Return the (X, Y) coordinate for the center point of the cell that contains the specified text.  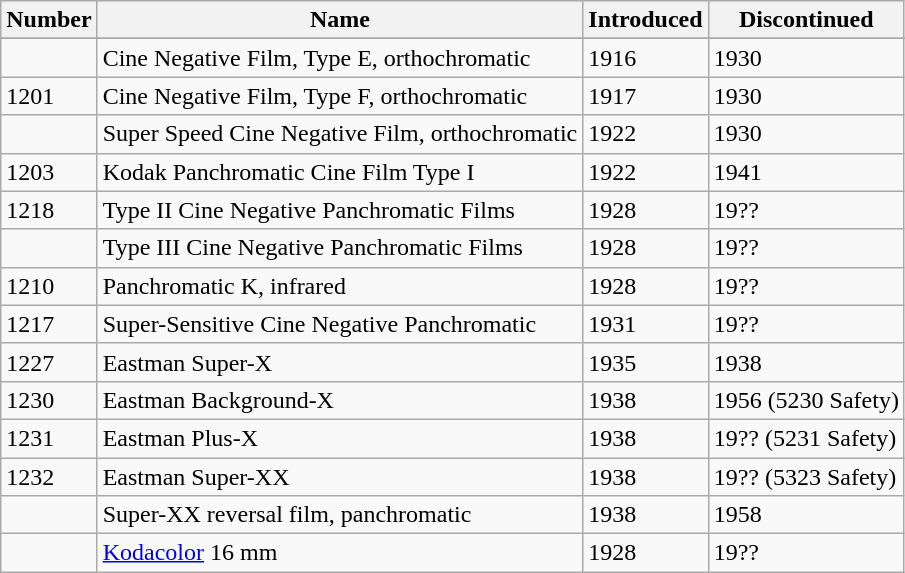
Name (340, 20)
Kodacolor 16 mm (340, 553)
19?? (5323 Safety) (806, 477)
19?? (5231 Safety) (806, 438)
1210 (49, 286)
1203 (49, 172)
1935 (646, 362)
Introduced (646, 20)
1931 (646, 324)
1218 (49, 210)
1227 (49, 362)
1230 (49, 400)
1956 (5230 Safety) (806, 400)
Type III Cine Negative Panchromatic Films (340, 248)
1917 (646, 96)
1941 (806, 172)
1217 (49, 324)
Eastman Super-X (340, 362)
Kodak Panchromatic Cine Film Type I (340, 172)
Super-Sensitive Cine Negative Panchromatic (340, 324)
1231 (49, 438)
1232 (49, 477)
Discontinued (806, 20)
Eastman Super-XX (340, 477)
Cine Negative Film, Type F, orthochromatic (340, 96)
Type II Cine Negative Panchromatic Films (340, 210)
Cine Negative Film, Type E, orthochromatic (340, 58)
Panchromatic K, infrared (340, 286)
1958 (806, 515)
Eastman Background-X (340, 400)
Super-XX reversal film, panchromatic (340, 515)
Super Speed Cine Negative Film, orthochromatic (340, 134)
Eastman Plus-X (340, 438)
1201 (49, 96)
Number (49, 20)
1916 (646, 58)
